Pinpoint the cell where the given text exists, returning its (x, y) midpoint coordinate. 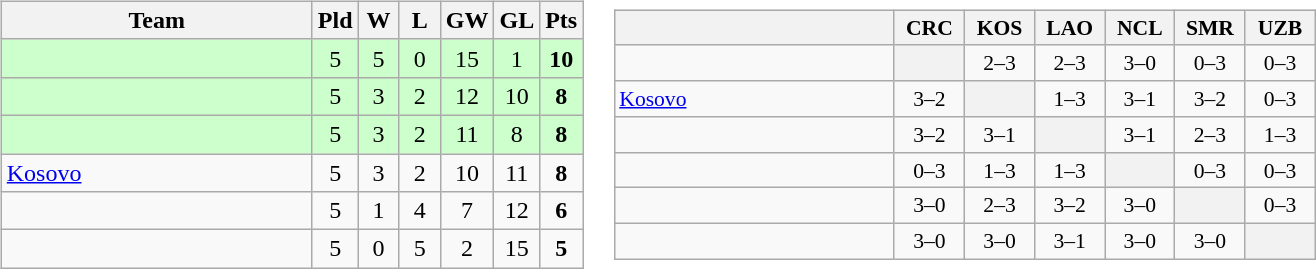
7 (467, 211)
W (378, 20)
KOS (999, 28)
CRC (929, 28)
LAO (1070, 28)
Pts (562, 20)
Pld (335, 20)
NCL (1140, 28)
Team (156, 20)
4 (420, 211)
L (420, 20)
6 (562, 211)
GW (467, 20)
GL (517, 20)
SMR (1210, 28)
UZB (1280, 28)
